Provide the [x, y] coordinate of the cell's center where the given text is located.  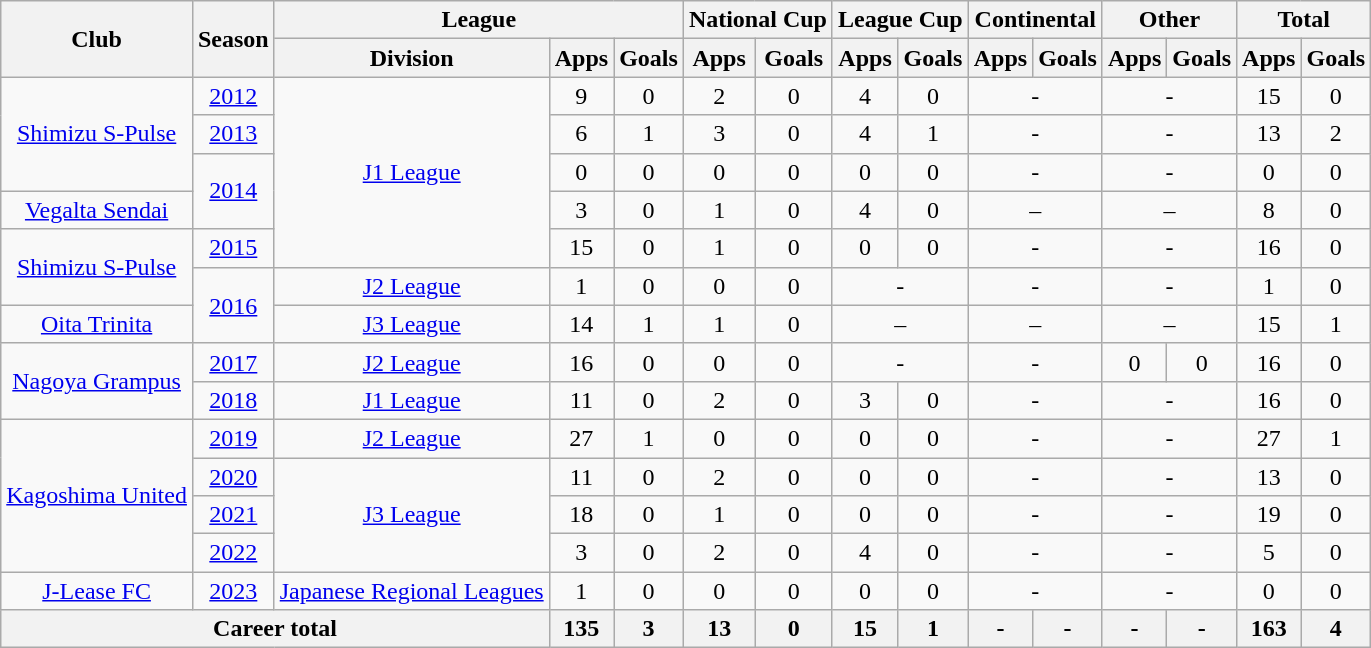
163 [1269, 629]
9 [581, 96]
2020 [233, 477]
2023 [233, 591]
2014 [233, 191]
135 [581, 629]
6 [581, 134]
2013 [233, 134]
14 [581, 324]
Continental [1035, 20]
Oita Trinita [97, 324]
Kagoshima United [97, 495]
Division [412, 58]
National Cup [758, 20]
Club [97, 39]
2021 [233, 515]
19 [1269, 515]
Nagoya Grampus [97, 381]
2012 [233, 96]
Career total [275, 629]
2022 [233, 553]
2019 [233, 438]
18 [581, 515]
J-Lease FC [97, 591]
8 [1269, 210]
5 [1269, 553]
Total [1304, 20]
League Cup [900, 20]
2017 [233, 362]
Vegalta Sendai [97, 210]
Other [1169, 20]
League [478, 20]
Season [233, 39]
2018 [233, 400]
2016 [233, 305]
Japanese Regional Leagues [412, 591]
2015 [233, 248]
